Provide the (x, y) coordinate of the cell's center where the given text is located.  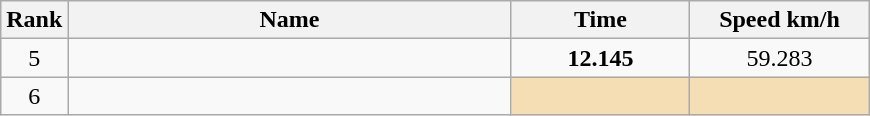
5 (34, 58)
6 (34, 96)
Name (290, 20)
Time (600, 20)
59.283 (780, 58)
Rank (34, 20)
12.145 (600, 58)
Speed km/h (780, 20)
